Return (x, y) of the center of cell containing provided text 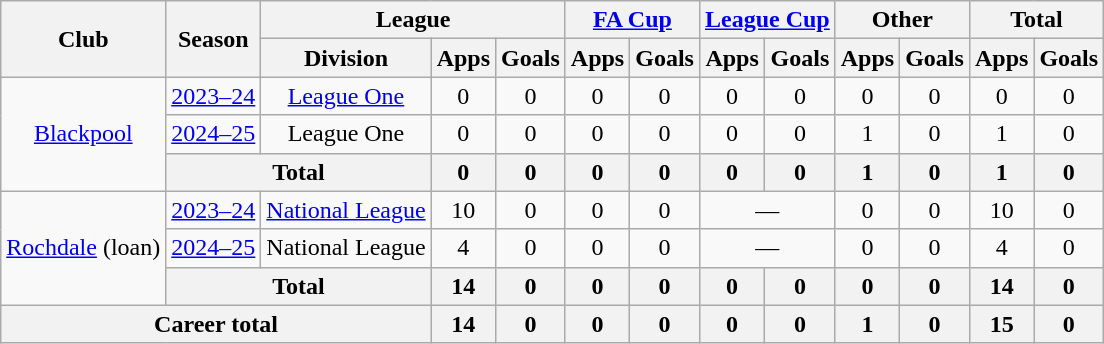
League Cup (767, 20)
FA Cup (632, 20)
League (413, 20)
15 (1001, 324)
Other (902, 20)
Season (214, 39)
Club (84, 39)
Blackpool (84, 134)
Rochdale (loan) (84, 248)
Division (346, 58)
Career total (216, 324)
